From the cell containing the given text, extract its center point as (X, Y) coordinate. 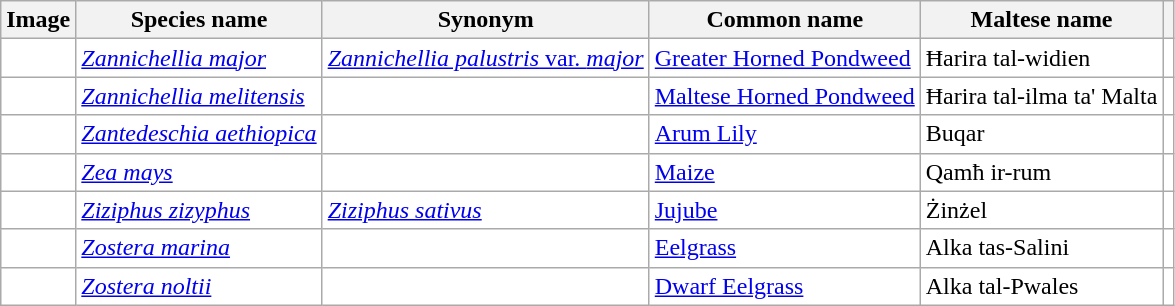
Zea mays (199, 172)
Zantedeschia aethiopica (199, 134)
Maltese name (1042, 20)
Eelgrass (784, 248)
Zostera marina (199, 248)
Buqar (1042, 134)
Zannichellia melitensis (199, 96)
Ħarira tal-ilma ta' Malta (1042, 96)
Zannichellia major (199, 58)
Maltese Horned Pondweed (784, 96)
Ziziphus zizyphus (199, 210)
Jujube (784, 210)
Żinżel (1042, 210)
Dwarf Eelgrass (784, 286)
Alka tal-Pwales (1042, 286)
Greater Horned Pondweed (784, 58)
Ħarira tal-widien (1042, 58)
Qamħ ir-rum (1042, 172)
Synonym (486, 20)
Maize (784, 172)
Alka tas-Salini (1042, 248)
Image (38, 20)
Species name (199, 20)
Zannichellia palustris var. major (486, 58)
Common name (784, 20)
Arum Lily (784, 134)
Ziziphus sativus (486, 210)
Zostera noltii (199, 286)
